Find where the given text appears and provide that cell's center as (x, y) coordinate. 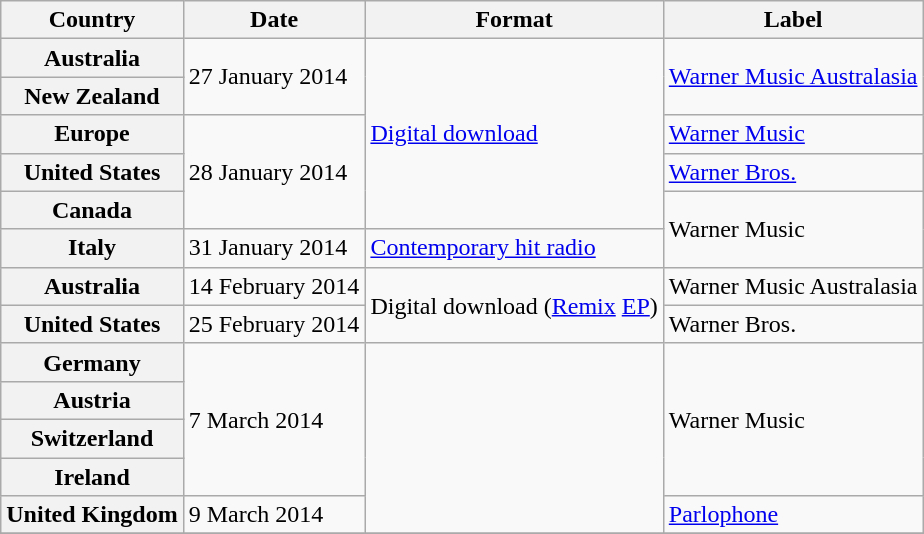
Date (274, 20)
Contemporary hit radio (514, 248)
27 January 2014 (274, 77)
Italy (92, 248)
Parlophone (793, 515)
Germany (92, 362)
25 February 2014 (274, 324)
Label (793, 20)
Switzerland (92, 438)
Austria (92, 400)
Digital download (514, 134)
Europe (92, 134)
7 March 2014 (274, 419)
14 February 2014 (274, 286)
Digital download (Remix EP) (514, 305)
Canada (92, 210)
Format (514, 20)
United Kingdom (92, 515)
Country (92, 20)
New Zealand (92, 96)
Ireland (92, 477)
31 January 2014 (274, 248)
9 March 2014 (274, 515)
28 January 2014 (274, 172)
